Find where the given text appears and provide that cell's center as [x, y] coordinate. 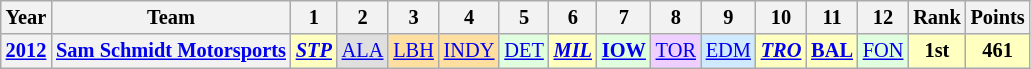
BAL [832, 51]
LBH [413, 51]
STP [314, 51]
2012 [26, 51]
4 [470, 17]
1 [314, 17]
EDM [728, 51]
5 [524, 17]
IOW [624, 51]
TRO [781, 51]
1st [936, 51]
9 [728, 17]
Sam Schmidt Motorsports [171, 51]
TOR [676, 51]
8 [676, 17]
ALA [363, 51]
12 [883, 17]
FON [883, 51]
MIL [573, 51]
Points [998, 17]
10 [781, 17]
3 [413, 17]
Year [26, 17]
Team [171, 17]
2 [363, 17]
INDY [470, 51]
DET [524, 51]
461 [998, 51]
7 [624, 17]
11 [832, 17]
6 [573, 17]
Rank [936, 17]
